Provide the (x, y) coordinate of the cell's center where the given text is located.  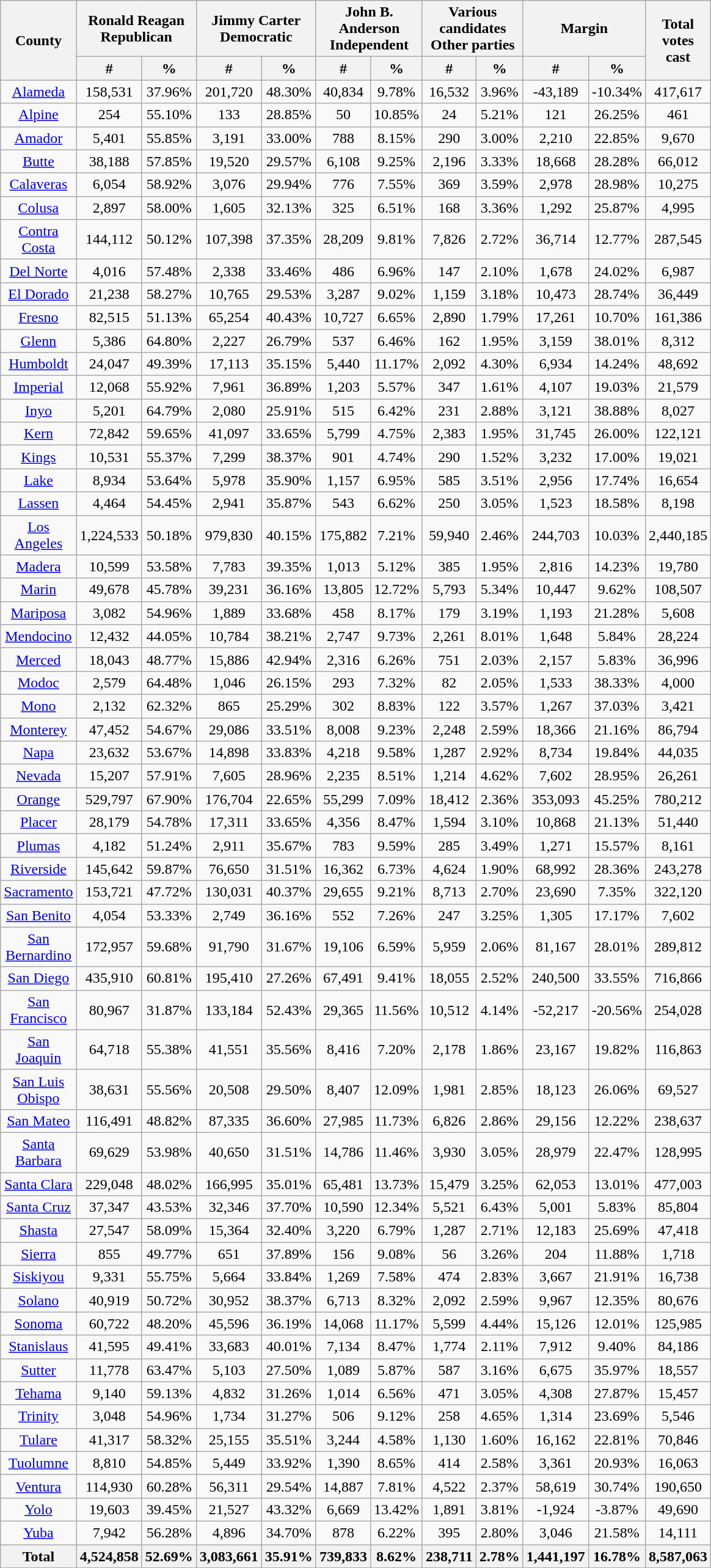
-20.56% (617, 1009)
9.23% (396, 729)
114,930 (109, 1486)
Tehama (38, 1393)
16,532 (449, 92)
4,832 (228, 1393)
54.85% (169, 1463)
48,692 (678, 364)
5,521 (449, 1207)
153,721 (109, 892)
10,512 (449, 1009)
Trinity (38, 1416)
10,447 (556, 590)
36,449 (678, 294)
13,805 (343, 590)
2.86% (500, 1121)
Modoc (38, 683)
8.01% (500, 636)
15,479 (449, 1184)
4,896 (228, 1533)
2,338 (228, 271)
2.36% (500, 799)
Nevada (38, 776)
7.09% (396, 799)
52.43% (288, 1009)
Glenn (38, 340)
3,046 (556, 1533)
37.89% (288, 1254)
58.00% (169, 208)
43.53% (169, 1207)
30.74% (617, 1486)
3.49% (500, 846)
59.13% (169, 1393)
50.18% (169, 535)
26.06% (617, 1089)
53.67% (169, 753)
1,594 (449, 822)
87,335 (228, 1121)
1,193 (556, 613)
12.09% (396, 1089)
Calaveras (38, 185)
18,366 (556, 729)
55.85% (169, 138)
27.26% (288, 978)
116,491 (109, 1121)
8,198 (678, 504)
18,055 (449, 978)
2,890 (449, 317)
57.48% (169, 271)
Colusa (38, 208)
48.20% (169, 1324)
162 (449, 340)
9.08% (396, 1254)
161,386 (678, 317)
26.15% (288, 683)
15,364 (228, 1231)
8,312 (678, 340)
3,361 (556, 1463)
8,713 (449, 892)
50.12% (169, 240)
12,183 (556, 1231)
16,063 (678, 1463)
4,308 (556, 1393)
28.28% (617, 161)
6.46% (396, 340)
7,826 (449, 240)
13.42% (396, 1509)
15,126 (556, 1324)
15,207 (109, 776)
1,224,533 (109, 535)
7.35% (617, 892)
1,390 (343, 1463)
10.70% (617, 317)
Madera (38, 566)
8,934 (109, 480)
2,196 (449, 161)
144,112 (109, 240)
12.22% (617, 1121)
County (38, 40)
San Francisco (38, 1009)
14.23% (617, 566)
4,624 (449, 869)
3.36% (500, 208)
58.27% (169, 294)
12,068 (109, 387)
58.92% (169, 185)
5,664 (228, 1277)
49,678 (109, 590)
19.03% (617, 387)
4,995 (678, 208)
4,182 (109, 846)
7,299 (228, 457)
3,076 (228, 185)
9.78% (396, 92)
3.10% (500, 822)
9.25% (396, 161)
5,449 (228, 1463)
751 (449, 659)
5,386 (109, 340)
122,121 (678, 434)
50.72% (169, 1300)
7,961 (228, 387)
Jimmy CarterDemocratic (256, 29)
26.00% (617, 434)
41,551 (228, 1050)
3,244 (343, 1440)
51,440 (678, 822)
179 (449, 613)
293 (343, 683)
458 (343, 613)
6,054 (109, 185)
39,231 (228, 590)
Monterey (38, 729)
13.01% (617, 1184)
1,013 (343, 566)
8,734 (556, 753)
1.86% (500, 1050)
35.67% (288, 846)
2,978 (556, 185)
2,080 (228, 411)
783 (343, 846)
20,508 (228, 1089)
4.74% (396, 457)
5.12% (396, 566)
3,421 (678, 706)
116,863 (678, 1050)
7.55% (396, 185)
195,410 (228, 978)
6.51% (396, 208)
13.73% (396, 1184)
26.25% (617, 115)
9,331 (109, 1277)
5.57% (396, 387)
Siskiyou (38, 1277)
45,596 (228, 1324)
9.40% (617, 1347)
156 (343, 1254)
9.59% (396, 846)
529,797 (109, 799)
38.88% (617, 411)
32.40% (288, 1231)
64.48% (169, 683)
16,162 (556, 1440)
41,595 (109, 1347)
3,159 (556, 340)
14,887 (343, 1486)
8,810 (109, 1463)
Solano (38, 1300)
369 (449, 185)
865 (228, 706)
1,648 (556, 636)
Alameda (38, 92)
33.92% (288, 1463)
1,605 (228, 208)
54.78% (169, 822)
Kern (38, 434)
776 (343, 185)
6,713 (343, 1300)
66,012 (678, 161)
51.13% (169, 317)
Mariposa (38, 613)
651 (228, 1254)
36.19% (288, 1324)
19,603 (109, 1509)
1,089 (343, 1370)
10,765 (228, 294)
10,473 (556, 294)
51.24% (169, 846)
Various candidatesOther parties (473, 29)
Santa Clara (38, 1184)
16,738 (678, 1277)
287,545 (678, 240)
4,218 (343, 753)
56 (449, 1254)
25.91% (288, 411)
6.59% (396, 947)
39.45% (169, 1509)
3,232 (556, 457)
2.72% (500, 240)
18,412 (449, 799)
1,981 (449, 1089)
40.37% (288, 892)
108,507 (678, 590)
Total votes cast (678, 40)
29.94% (288, 185)
17,311 (228, 822)
55.37% (169, 457)
35.90% (288, 480)
Tulare (38, 1440)
6.73% (396, 869)
4.62% (500, 776)
17.17% (617, 915)
Ronald ReaganRepublican (136, 29)
41,097 (228, 434)
35.15% (288, 364)
254 (109, 115)
1,214 (449, 776)
Humboldt (38, 364)
Lassen (38, 504)
128,995 (678, 1152)
28.36% (617, 869)
1,774 (449, 1347)
84,186 (678, 1347)
201,720 (228, 92)
5,201 (109, 411)
22.81% (617, 1440)
1,271 (556, 846)
1.52% (500, 457)
17.00% (617, 457)
24,047 (109, 364)
Sonoma (38, 1324)
121 (556, 115)
25,155 (228, 1440)
10,531 (109, 457)
10,599 (109, 566)
-43,189 (556, 92)
8.51% (396, 776)
1,891 (449, 1509)
190,650 (678, 1486)
6.95% (396, 480)
29.57% (288, 161)
6.26% (396, 659)
11,778 (109, 1370)
53.58% (169, 566)
San Bernardino (38, 947)
59.87% (169, 869)
585 (449, 480)
125,985 (678, 1324)
4,356 (343, 822)
2,579 (109, 683)
47.72% (169, 892)
-10.34% (617, 92)
477,003 (678, 1184)
59.65% (169, 434)
14,111 (678, 1533)
29,156 (556, 1121)
2.46% (500, 535)
Plumas (38, 846)
80,676 (678, 1300)
69,629 (109, 1152)
35.91% (288, 1556)
7.58% (396, 1277)
6,675 (556, 1370)
40,650 (228, 1152)
353,093 (556, 799)
7.32% (396, 683)
2.10% (500, 271)
80,967 (109, 1009)
878 (343, 1533)
48.02% (169, 1184)
176,704 (228, 799)
86,794 (678, 729)
6.62% (396, 504)
33,683 (228, 1347)
7.20% (396, 1050)
Marin (38, 590)
4.30% (500, 364)
14,898 (228, 753)
28,224 (678, 636)
55.10% (169, 115)
35.87% (288, 504)
36.89% (288, 387)
35.97% (617, 1370)
901 (343, 457)
San Luis Obispo (38, 1089)
4,464 (109, 504)
19,520 (228, 161)
325 (343, 208)
37.03% (617, 706)
12.72% (396, 590)
55.56% (169, 1089)
47,452 (109, 729)
45.78% (169, 590)
25.29% (288, 706)
San Mateo (38, 1121)
6.96% (396, 271)
250 (449, 504)
3,220 (343, 1231)
4,524,858 (109, 1556)
5,546 (678, 1416)
2.88% (500, 411)
6.43% (500, 1207)
23.69% (617, 1416)
49.77% (169, 1254)
18,043 (109, 659)
29,655 (343, 892)
238,711 (449, 1556)
9.41% (396, 978)
Mono (38, 706)
552 (343, 915)
Sutter (38, 1370)
Placer (38, 822)
22.85% (617, 138)
38.21% (288, 636)
Tuolumne (38, 1463)
42.94% (288, 659)
38.33% (617, 683)
48.82% (169, 1121)
414 (449, 1463)
2.11% (500, 1347)
3,048 (109, 1416)
11.88% (617, 1254)
2,749 (228, 915)
9.21% (396, 892)
3.33% (500, 161)
21.58% (617, 1533)
7,605 (228, 776)
7.26% (396, 915)
19,021 (678, 457)
60,722 (109, 1324)
58.09% (169, 1231)
10,868 (556, 822)
43.32% (288, 1509)
739,833 (343, 1556)
471 (449, 1393)
3,930 (449, 1152)
62.32% (169, 706)
67,491 (343, 978)
10,784 (228, 636)
72,842 (109, 434)
8.15% (396, 138)
8.83% (396, 706)
56.28% (169, 1533)
29.50% (288, 1089)
2.06% (500, 947)
122 (449, 706)
285 (449, 846)
15,457 (678, 1393)
12.77% (617, 240)
2,897 (109, 208)
3,082 (109, 613)
254,028 (678, 1009)
Fresno (38, 317)
Merced (38, 659)
3.96% (500, 92)
28.96% (288, 776)
16,362 (343, 869)
28,179 (109, 822)
322,120 (678, 892)
53.33% (169, 915)
2,956 (556, 480)
14,068 (343, 1324)
29,086 (228, 729)
347 (449, 387)
Margin (584, 29)
18,123 (556, 1089)
5,799 (343, 434)
8,587,063 (678, 1556)
50 (343, 115)
82 (449, 683)
9.02% (396, 294)
2.85% (500, 1089)
63.47% (169, 1370)
30,952 (228, 1300)
3,191 (228, 138)
385 (449, 566)
21,238 (109, 294)
258 (449, 1416)
506 (343, 1416)
145,642 (109, 869)
48.77% (169, 659)
55.92% (169, 387)
23,632 (109, 753)
21,579 (678, 387)
15,886 (228, 659)
34.70% (288, 1533)
12.34% (396, 1207)
3,667 (556, 1277)
81,167 (556, 947)
38,631 (109, 1089)
40,919 (109, 1300)
37,347 (109, 1207)
238,637 (678, 1121)
28.85% (288, 115)
474 (449, 1277)
5.34% (500, 590)
6,934 (556, 364)
11.56% (396, 1009)
Napa (38, 753)
1,718 (678, 1254)
27.50% (288, 1370)
60.28% (169, 1486)
19.84% (617, 753)
8.65% (396, 1463)
4,107 (556, 387)
3.26% (500, 1254)
49,690 (678, 1509)
2,178 (449, 1050)
6.79% (396, 1231)
3.57% (500, 706)
11.73% (396, 1121)
Inyo (38, 411)
69,527 (678, 1089)
33.68% (288, 613)
31.87% (169, 1009)
9,967 (556, 1300)
2.70% (500, 892)
36,996 (678, 659)
7.21% (396, 535)
19,780 (678, 566)
395 (449, 1533)
7,783 (228, 566)
10,590 (343, 1207)
36.60% (288, 1121)
2,235 (343, 776)
68,992 (556, 869)
18.58% (617, 504)
1,267 (556, 706)
543 (343, 504)
24 (449, 115)
3.51% (500, 480)
Imperial (38, 387)
788 (343, 138)
5.87% (396, 1370)
26.79% (288, 340)
17,261 (556, 317)
1,314 (556, 1416)
6.22% (396, 1533)
57.85% (169, 161)
28,209 (343, 240)
2.92% (500, 753)
4,016 (109, 271)
12,432 (109, 636)
22.47% (617, 1152)
22.65% (288, 799)
Yolo (38, 1509)
52.69% (169, 1556)
2.52% (500, 978)
2,816 (556, 566)
2,941 (228, 504)
28.98% (617, 185)
33.84% (288, 1277)
16.78% (617, 1556)
10,275 (678, 185)
San Joaquin (38, 1050)
12.01% (617, 1324)
5,001 (556, 1207)
21.13% (617, 822)
435,910 (109, 978)
243,278 (678, 869)
El Dorado (38, 294)
Lake (38, 480)
31.67% (288, 947)
53.98% (169, 1152)
58,619 (556, 1486)
21.28% (617, 613)
19,106 (343, 947)
1,441,197 (556, 1556)
5.84% (617, 636)
1,157 (343, 480)
5,103 (228, 1370)
17,113 (228, 364)
Total (38, 1556)
25.87% (617, 208)
172,957 (109, 947)
7,912 (556, 1347)
461 (678, 115)
28.01% (617, 947)
4.75% (396, 434)
486 (343, 271)
27,547 (109, 1231)
6,669 (343, 1509)
6,987 (678, 271)
48.30% (288, 92)
1.60% (500, 1440)
91,790 (228, 947)
28.95% (617, 776)
37.96% (169, 92)
1,678 (556, 271)
2,157 (556, 659)
2.78% (500, 1556)
31.27% (288, 1416)
59.68% (169, 947)
56,311 (228, 1486)
9.12% (396, 1416)
855 (109, 1254)
2.71% (500, 1231)
Stanislaus (38, 1347)
57.91% (169, 776)
62,053 (556, 1184)
2.03% (500, 659)
5,978 (228, 480)
54.67% (169, 729)
65,254 (228, 317)
7,942 (109, 1533)
18,557 (678, 1370)
47,418 (678, 1231)
70,846 (678, 1440)
2.80% (500, 1533)
San Benito (38, 915)
175,882 (343, 535)
40.15% (288, 535)
4.14% (500, 1009)
6.42% (396, 411)
9.81% (396, 240)
2.83% (500, 1277)
2,210 (556, 138)
82,515 (109, 317)
27.87% (617, 1393)
25.69% (617, 1231)
Mendocino (38, 636)
64.79% (169, 411)
5.21% (500, 115)
Los Angeles (38, 535)
20.93% (617, 1463)
1.79% (500, 317)
5,401 (109, 138)
8.32% (396, 1300)
204 (556, 1254)
41,317 (109, 1440)
9,140 (109, 1393)
6.65% (396, 317)
38,188 (109, 161)
33.55% (617, 978)
4,522 (449, 1486)
4.58% (396, 1440)
133,184 (228, 1009)
11.46% (396, 1152)
29.54% (288, 1486)
3.18% (500, 294)
5,793 (449, 590)
Kings (38, 457)
21.91% (617, 1277)
26,261 (678, 776)
Contra Costa (38, 240)
29.53% (288, 294)
2,227 (228, 340)
9,670 (678, 138)
58.32% (169, 1440)
3.19% (500, 613)
2.58% (500, 1463)
1,269 (343, 1277)
60.81% (169, 978)
27,985 (343, 1121)
3,287 (343, 294)
244,703 (556, 535)
133 (228, 115)
12.35% (617, 1300)
40.01% (288, 1347)
302 (343, 706)
1,130 (449, 1440)
31,745 (556, 434)
5,599 (449, 1324)
9.58% (396, 753)
2,248 (449, 729)
6.56% (396, 1393)
44.05% (169, 636)
-52,217 (556, 1009)
2,440,185 (678, 535)
32.13% (288, 208)
5,440 (343, 364)
39.35% (288, 566)
-3.87% (617, 1509)
1,292 (556, 208)
417,617 (678, 92)
537 (343, 340)
32,346 (228, 1207)
Amador (38, 138)
5,608 (678, 613)
67.90% (169, 799)
17.74% (617, 480)
8,008 (343, 729)
21.16% (617, 729)
65,481 (343, 1184)
166,995 (228, 1184)
240,500 (556, 978)
716,866 (678, 978)
35.56% (288, 1050)
3,083,661 (228, 1556)
5,959 (449, 947)
2.05% (500, 683)
35.01% (288, 1184)
49.41% (169, 1347)
40,834 (343, 92)
4.44% (500, 1324)
29,365 (343, 1009)
19.82% (617, 1050)
10.03% (617, 535)
23,690 (556, 892)
147 (449, 271)
1,533 (556, 683)
7,134 (343, 1347)
37.70% (288, 1207)
158,531 (109, 92)
Santa Barbara (38, 1152)
35.51% (288, 1440)
1.90% (500, 869)
Shasta (38, 1231)
8.62% (396, 1556)
Del Norte (38, 271)
1,734 (228, 1416)
168 (449, 208)
21,527 (228, 1509)
16,654 (678, 480)
6,108 (343, 161)
Sacramento (38, 892)
4,054 (109, 915)
28.74% (617, 294)
28,979 (556, 1152)
979,830 (228, 535)
55.75% (169, 1277)
8,161 (678, 846)
3.81% (500, 1509)
38.01% (617, 340)
14.24% (617, 364)
231 (449, 411)
40.43% (288, 317)
1,014 (343, 1393)
15.57% (617, 846)
45.25% (617, 799)
10,727 (343, 317)
3.00% (500, 138)
33.00% (288, 138)
587 (449, 1370)
229,048 (109, 1184)
14,786 (343, 1152)
59,940 (449, 535)
24.02% (617, 271)
-1,924 (556, 1509)
6,826 (449, 1121)
85,804 (678, 1207)
64.80% (169, 340)
Alpine (38, 115)
54.45% (169, 504)
107,398 (228, 240)
3.16% (500, 1370)
2,132 (109, 706)
4,000 (678, 683)
2,316 (343, 659)
San Diego (38, 978)
33.83% (288, 753)
Orange (38, 799)
2,383 (449, 434)
55.38% (169, 1050)
4.65% (500, 1416)
1,305 (556, 915)
8,416 (343, 1050)
2,911 (228, 846)
33.51% (288, 729)
10.85% (396, 115)
1,203 (343, 387)
780,212 (678, 799)
Riverside (38, 869)
44,035 (678, 753)
2,747 (343, 636)
33.46% (288, 271)
Sierra (38, 1254)
1,523 (556, 504)
515 (343, 411)
23,167 (556, 1050)
1,159 (449, 294)
18,668 (556, 161)
8,407 (343, 1089)
76,650 (228, 869)
Ventura (38, 1486)
3.59% (500, 185)
2.37% (500, 1486)
53.64% (169, 480)
8,027 (678, 411)
3,121 (556, 411)
247 (449, 915)
Butte (38, 161)
64,718 (109, 1050)
31.26% (288, 1393)
9.62% (617, 590)
8.17% (396, 613)
49.39% (169, 364)
9.73% (396, 636)
John B. AndersonIndependent (369, 29)
1,889 (228, 613)
2,261 (449, 636)
1,046 (228, 683)
Santa Cruz (38, 1207)
7.81% (396, 1486)
55,299 (343, 799)
289,812 (678, 947)
130,031 (228, 892)
Yuba (38, 1533)
36,714 (556, 240)
1.61% (500, 387)
37.35% (288, 240)
